Extract the (x, y) coordinate from the center of the cell holding the provided text.  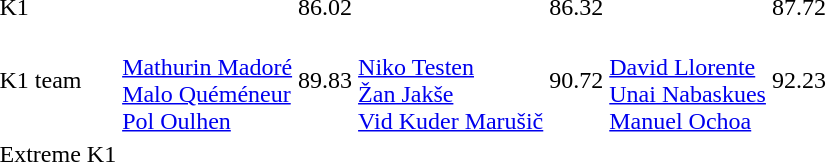
90.72 (576, 80)
David LlorenteUnai NabaskuesManuel Ochoa (688, 80)
Mathurin MadoréMalo QuéméneurPol Oulhen (208, 80)
Niko TestenŽan JakšeVid Kuder Marušič (451, 80)
89.83 (326, 80)
